Identify which cell holds the provided text, then report its [X, Y] central coordinate. 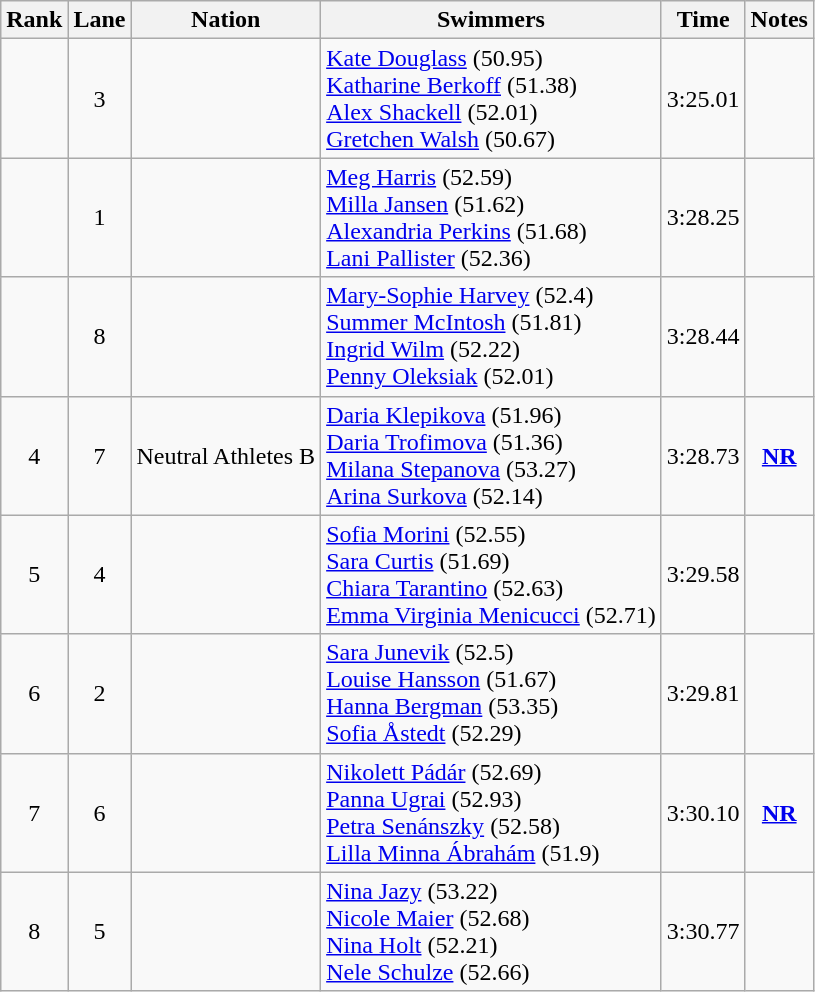
Time [703, 20]
Notes [779, 20]
Kate Douglass (50.95)Katharine Berkoff (51.38)Alex Shackell (52.01)Gretchen Walsh (50.67) [492, 98]
Sofia Morini (52.55)Sara Curtis (51.69)Chiara Tarantino (52.63)Emma Virginia Menicucci (52.71) [492, 574]
3:28.73 [703, 456]
2 [100, 694]
3:29.58 [703, 574]
Nina Jazy (53.22)Nicole Maier (52.68)Nina Holt (52.21)Nele Schulze (52.66) [492, 932]
3:25.01 [703, 98]
1 [100, 218]
Lane [100, 20]
Daria Klepikova (51.96)Daria Trofimova (51.36)Milana Stepanova (53.27)Arina Surkova (52.14) [492, 456]
Nation [226, 20]
3:28.44 [703, 336]
Mary-Sophie Harvey (52.4)Summer McIntosh (51.81)Ingrid Wilm (52.22)Penny Oleksiak (52.01) [492, 336]
3:28.25 [703, 218]
3:29.81 [703, 694]
Meg Harris (52.59)Milla Jansen (51.62)Alexandria Perkins (51.68)Lani Pallister (52.36) [492, 218]
Swimmers [492, 20]
3:30.10 [703, 812]
Sara Junevik (52.5)Louise Hansson (51.67)Hanna Bergman (53.35)Sofia Åstedt (52.29) [492, 694]
Rank [34, 20]
3 [100, 98]
Neutral Athletes B [226, 456]
3:30.77 [703, 932]
Nikolett Pádár (52.69)Panna Ugrai (52.93)Petra Senánszky (52.58)Lilla Minna Ábrahám (51.9) [492, 812]
